Identify which cell holds the provided text, then report its [x, y] central coordinate. 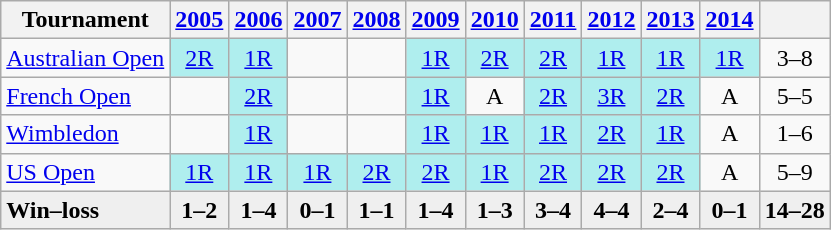
3R [612, 96]
1–3 [494, 210]
2006 [258, 20]
2–4 [670, 210]
2009 [436, 20]
2013 [670, 20]
1–6 [794, 134]
US Open [86, 172]
Tournament [86, 20]
2011 [553, 20]
2007 [318, 20]
4–4 [612, 210]
3–4 [553, 210]
French Open [86, 96]
1–2 [200, 210]
Wimbledon [86, 134]
2012 [612, 20]
2010 [494, 20]
1–1 [376, 210]
2014 [730, 20]
14–28 [794, 210]
Australian Open [86, 58]
3–8 [794, 58]
5–9 [794, 172]
2005 [200, 20]
2008 [376, 20]
Win–loss [86, 210]
5–5 [794, 96]
